For the text-containing cell, return its midpoint in [X, Y] coordinate format. 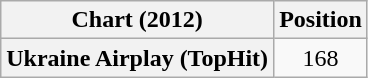
Position [321, 20]
Chart (2012) [138, 20]
Ukraine Airplay (TopHit) [138, 58]
168 [321, 58]
